Return the [x, y] coordinate for the center point of the cell that contains the specified text.  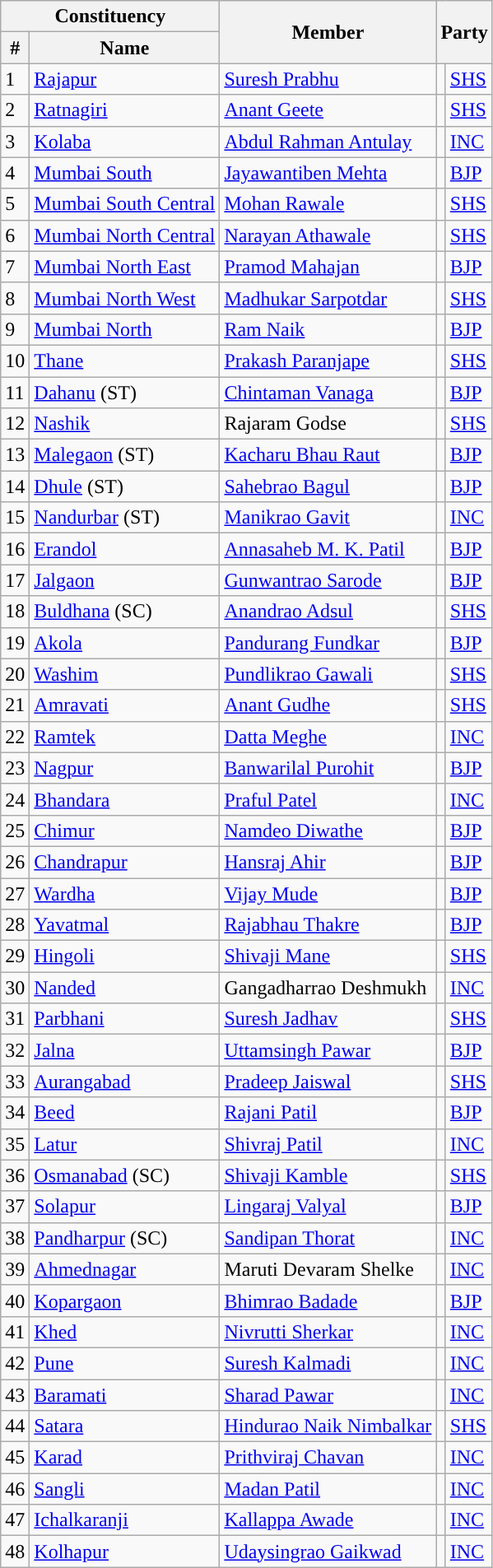
10 [15, 361]
Madhukar Sarpotdar [328, 298]
Baramati [125, 1395]
Nivrutti Sherkar [328, 1332]
2 [15, 110]
Beed [125, 1113]
Maruti Devaram Shelke [328, 1269]
31 [15, 1019]
Latur [125, 1144]
3 [15, 142]
5 [15, 204]
Narayan Athawale [328, 235]
14 [15, 486]
9 [15, 329]
Constituency [110, 16]
Prakash Paranjape [328, 361]
Mumbai South Central [125, 204]
Ramtek [125, 737]
Dhule (ST) [125, 486]
Mumbai North Central [125, 235]
41 [15, 1332]
15 [15, 518]
Mohan Rawale [328, 204]
Chintaman Vanaga [328, 393]
33 [15, 1082]
Nanded [125, 988]
Mumbai North West [125, 298]
Hansraj Ahir [328, 862]
45 [15, 1458]
16 [15, 549]
44 [15, 1426]
# [15, 48]
34 [15, 1113]
Pradeep Jaiswal [328, 1082]
37 [15, 1207]
30 [15, 988]
23 [15, 768]
42 [15, 1363]
Dahanu (ST) [125, 393]
Pandurang Fundkar [328, 643]
Pandharpur (SC) [125, 1238]
13 [15, 455]
Kallappa Awade [328, 1520]
Karad [125, 1458]
Vijay Mude [328, 893]
Jalgaon [125, 580]
Suresh Prabhu [328, 79]
Gunwantrao Sarode [328, 580]
22 [15, 737]
36 [15, 1175]
Party [464, 32]
Parbhani [125, 1019]
Anant Geete [328, 110]
6 [15, 235]
21 [15, 705]
Prithviraj Chavan [328, 1458]
Pundlikrao Gawali [328, 674]
Pramod Mahajan [328, 267]
Nagpur [125, 768]
Erandol [125, 549]
26 [15, 862]
48 [15, 1552]
35 [15, 1144]
Sahebrao Bagul [328, 486]
20 [15, 674]
Ratnagiri [125, 110]
Akola [125, 643]
18 [15, 612]
Amravati [125, 705]
11 [15, 393]
Thane [125, 361]
Ram Naik [328, 329]
Name [125, 48]
Washim [125, 674]
Malegaon (ST) [125, 455]
Rajapur [125, 79]
Anandrao Adsul [328, 612]
Satara [125, 1426]
Nandurbar (ST) [125, 518]
Sharad Pawar [328, 1395]
Solapur [125, 1207]
Praful Patel [328, 799]
Khed [125, 1332]
Buldhana (SC) [125, 612]
Uttamsingh Pawar [328, 1050]
24 [15, 799]
Datta Meghe [328, 737]
Aurangabad [125, 1082]
46 [15, 1489]
Pune [125, 1363]
Suresh Kalmadi [328, 1363]
12 [15, 424]
Member [328, 32]
Abdul Rahman Antulay [328, 142]
Osmanabad (SC) [125, 1175]
17 [15, 580]
32 [15, 1050]
Yavatmal [125, 925]
Mumbai North [125, 329]
8 [15, 298]
27 [15, 893]
40 [15, 1300]
38 [15, 1238]
Rajaram Godse [328, 424]
Wardha [125, 893]
1 [15, 79]
25 [15, 831]
Shivaji Mane [328, 956]
Madan Patil [328, 1489]
Bhandara [125, 799]
Chimur [125, 831]
Banwarilal Purohit [328, 768]
Hindurao Naik Nimbalkar [328, 1426]
Nashik [125, 424]
Gangadharrao Deshmukh [328, 988]
Kolhapur [125, 1552]
Hingoli [125, 956]
4 [15, 173]
Jalna [125, 1050]
Jayawantiben Mehta [328, 173]
Annasaheb M. K. Patil [328, 549]
Bhimrao Badade [328, 1300]
Suresh Jadhav [328, 1019]
Namdeo Diwathe [328, 831]
Udaysingrao Gaikwad [328, 1552]
Ichalkaranji [125, 1520]
Sandipan Thorat [328, 1238]
Sangli [125, 1489]
28 [15, 925]
Chandrapur [125, 862]
43 [15, 1395]
Kolaba [125, 142]
Ahmednagar [125, 1269]
Shivraj Patil [328, 1144]
29 [15, 956]
Rajani Patil [328, 1113]
Rajabhau Thakre [328, 925]
Kopargaon [125, 1300]
Shivaji Kamble [328, 1175]
19 [15, 643]
Kacharu Bhau Raut [328, 455]
Manikrao Gavit [328, 518]
7 [15, 267]
Mumbai North East [125, 267]
39 [15, 1269]
Mumbai South [125, 173]
Anant Gudhe [328, 705]
Lingaraj Valyal [328, 1207]
47 [15, 1520]
